Return the (x, y) coordinate for the center point of the cell that contains the specified text.  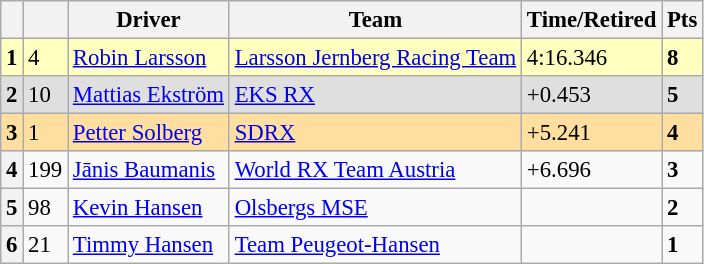
Driver (149, 20)
Team Peugeot-Hansen (375, 245)
Olsbergs MSE (375, 208)
SDRX (375, 133)
+6.696 (592, 170)
98 (46, 208)
10 (46, 95)
Robin Larsson (149, 58)
8 (682, 58)
Larsson Jernberg Racing Team (375, 58)
Timmy Hansen (149, 245)
+0.453 (592, 95)
Team (375, 20)
Mattias Ekström (149, 95)
World RX Team Austria (375, 170)
Jānis Baumanis (149, 170)
4:16.346 (592, 58)
6 (12, 245)
+5.241 (592, 133)
Time/Retired (592, 20)
Kevin Hansen (149, 208)
21 (46, 245)
EKS RX (375, 95)
199 (46, 170)
Pts (682, 20)
Petter Solberg (149, 133)
